Return the [X, Y] coordinate for the center point of the cell that contains the specified text.  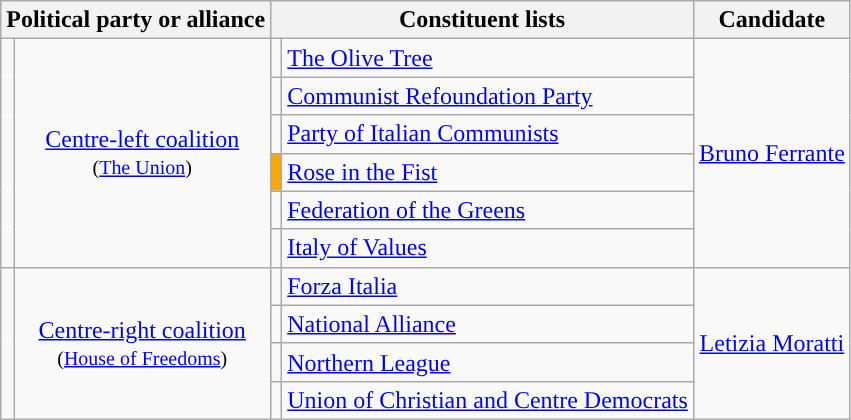
Centre-left coalition(The Union) [142, 153]
Northern League [488, 362]
Political party or alliance [136, 20]
Letizia Moratti [772, 343]
Candidate [772, 20]
Constituent lists [482, 20]
The Olive Tree [488, 58]
Forza Italia [488, 286]
Rose in the Fist [488, 172]
Union of Christian and Centre Democrats [488, 400]
Bruno Ferrante [772, 153]
Italy of Values [488, 248]
Party of Italian Communists [488, 134]
National Alliance [488, 324]
Communist Refoundation Party [488, 96]
Centre-right coalition(House of Freedoms) [142, 343]
Federation of the Greens [488, 210]
